Identify which cell holds the provided text, then report its (X, Y) central coordinate. 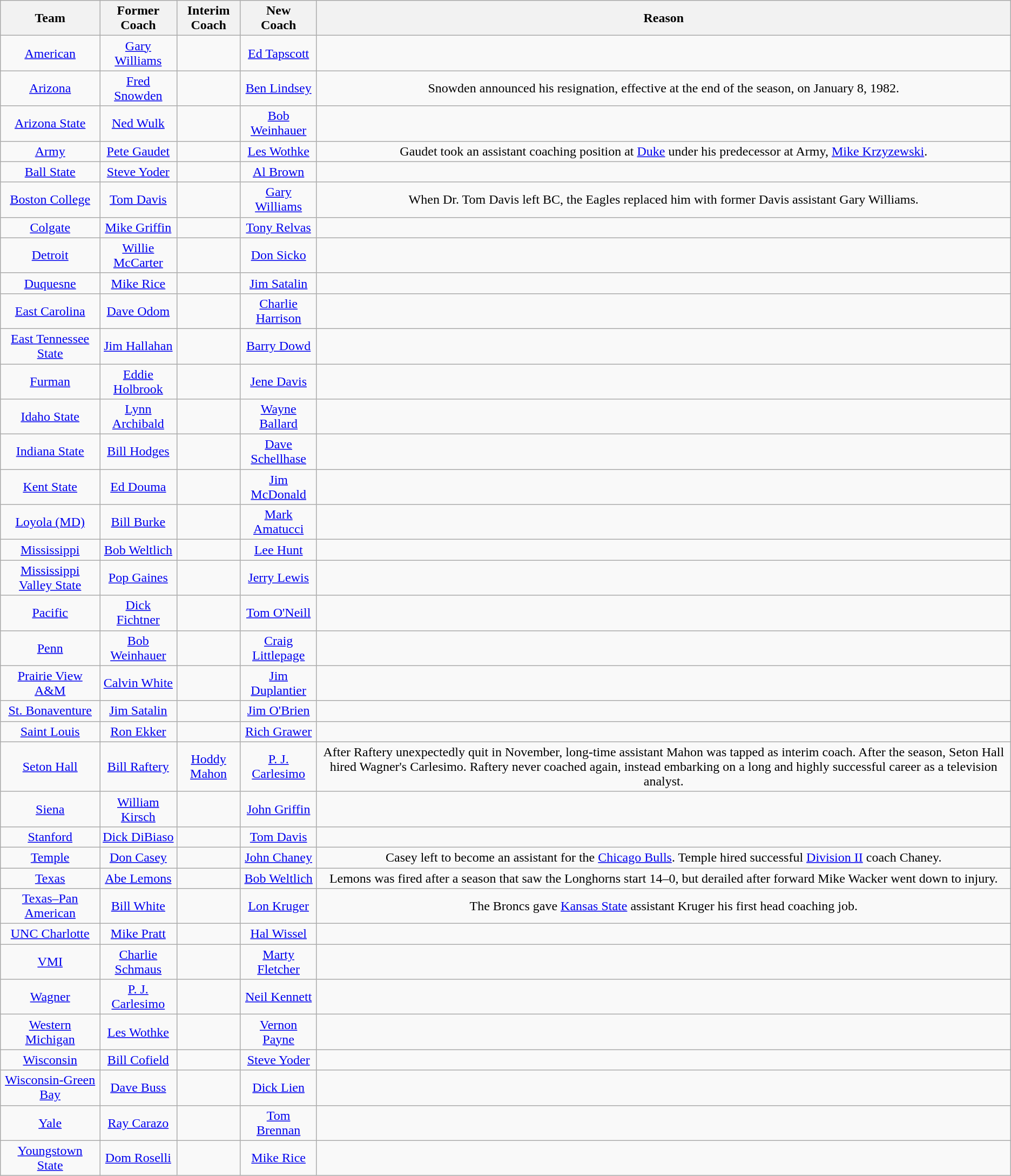
Pacific (50, 613)
Detroit (50, 255)
Youngstown State (50, 1158)
Indiana State (50, 452)
Wisconsin (50, 1060)
Hal Wissel (279, 934)
Boston College (50, 200)
Colgate (50, 227)
Don Sicko (279, 255)
Team (50, 18)
Tom O'Neill (279, 613)
Ray Carazo (138, 1123)
Arizona State (50, 123)
Lon Kruger (279, 906)
Don Casey (138, 857)
Mississippi (50, 550)
Jim McDonald (279, 487)
Ben Lindsey (279, 89)
Gaudet took an assistant coaching position at Duke under his predecessor at Army, Mike Krzyzewski. (663, 151)
Bill Hodges (138, 452)
Jene Davis (279, 381)
Tony Relvas (279, 227)
Casey left to become an assistant for the Chicago Bulls. Temple hired successful Division II coach Chaney. (663, 857)
Yale (50, 1123)
Duquesne (50, 283)
Bill Cofield (138, 1060)
Furman (50, 381)
Hoddy Mahon (208, 767)
Arizona (50, 89)
VMI (50, 962)
Mike Pratt (138, 934)
Saint Louis (50, 731)
William Kirsch (138, 809)
Ball State (50, 172)
Snowden announced his resignation, effective at the end of the season, on January 8, 1982. (663, 89)
Vernon Payne (279, 1032)
Ed Tapscott (279, 53)
Siena (50, 809)
Dick Fichtner (138, 613)
Stanford (50, 837)
Pete Gaudet (138, 151)
Lynn Archibald (138, 417)
Charlie Schmaus (138, 962)
Rich Grawer (279, 731)
UNC Charlotte (50, 934)
Dave Odom (138, 311)
Idaho State (50, 417)
Bill Burke (138, 522)
Ned Wulk (138, 123)
Pop Gaines (138, 578)
East Tennessee State (50, 346)
Craig Littlepage (279, 648)
FormerCoach (138, 18)
Dave Schellhase (279, 452)
Loyola (MD) (50, 522)
The Broncs gave Kansas State assistant Kruger his first head coaching job. (663, 906)
Army (50, 151)
Dave Buss (138, 1088)
John Griffin (279, 809)
InterimCoach (208, 18)
Western Michigan (50, 1032)
John Chaney (279, 857)
Bill White (138, 906)
Texas (50, 878)
Tom Brennan (279, 1123)
Kent State (50, 487)
Ed Douma (138, 487)
Lee Hunt (279, 550)
Calvin White (138, 683)
Lemons was fired after a season that saw the Longhorns start 14–0, but derailed after forward Mike Wacker went down to injury. (663, 878)
Penn (50, 648)
Mark Amatucci (279, 522)
Temple (50, 857)
Al Brown (279, 172)
Dick Lien (279, 1088)
Seton Hall (50, 767)
St. Bonaventure (50, 711)
Jerry Lewis (279, 578)
Texas–Pan American (50, 906)
Jim Hallahan (138, 346)
Barry Dowd (279, 346)
Mississippi Valley State (50, 578)
Willie McCarter (138, 255)
East Carolina (50, 311)
Charlie Harrison (279, 311)
Eddie Holbrook (138, 381)
Bill Raftery (138, 767)
Jim Duplantier (279, 683)
Dick DiBiaso (138, 837)
Dom Roselli (138, 1158)
Marty Fletcher (279, 962)
Abe Lemons (138, 878)
When Dr. Tom Davis left BC, the Eagles replaced him with former Davis assistant Gary Williams. (663, 200)
Prairie View A&M (50, 683)
Neil Kennett (279, 997)
Mike Griffin (138, 227)
American (50, 53)
Jim O'Brien (279, 711)
Fred Snowden (138, 89)
Wayne Ballard (279, 417)
Wagner (50, 997)
Reason (663, 18)
NewCoach (279, 18)
Wisconsin-Green Bay (50, 1088)
Ron Ekker (138, 731)
